From the cell containing the given text, extract its center point as (x, y) coordinate. 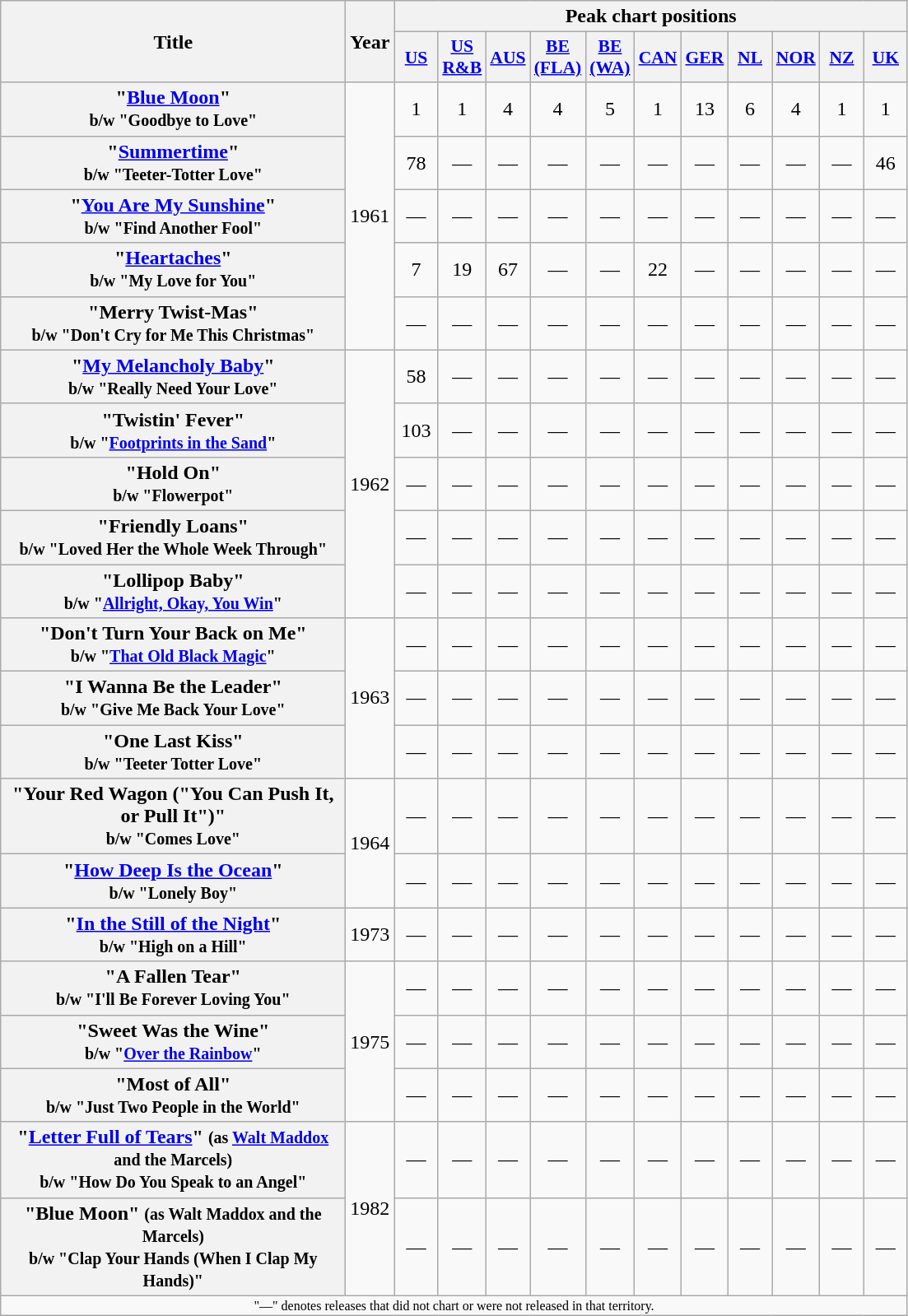
"Hold On"b/w "Flowerpot" (173, 484)
"Blue Moon"b/w "Goodbye to Love" (173, 109)
7 (417, 270)
"Summertime"b/w "Teeter-Totter Love" (173, 163)
US R&B (462, 58)
NL (749, 58)
"I Wanna Be the Leader"b/w "Give Me Back Your Love" (173, 698)
"Sweet Was the Wine"b/w "Over the Rainbow" (173, 1042)
GER (705, 58)
Title (173, 41)
6 (749, 109)
"Blue Moon" (as Walt Maddox and the Marcels)b/w "Clap Your Hands (When I Clap My Hands)" (173, 1246)
67 (507, 270)
1963 (370, 698)
22 (659, 270)
"Lollipop Baby"b/w "Allright, Okay, You Win" (173, 591)
13 (705, 109)
"Friendly Loans"b/w "Loved Her the Whole Week Through" (173, 537)
UK (886, 58)
"—" denotes releases that did not chart or were not released in that territory. (454, 1305)
"You Are My Sunshine"b/w "Find Another Fool" (173, 216)
58 (417, 377)
NOR (796, 58)
"My Melancholy Baby"b/w "Really Need Your Love" (173, 377)
46 (886, 163)
BE (FLA) (558, 58)
1982 (370, 1208)
1975 (370, 1042)
1961 (370, 216)
5 (609, 109)
US (417, 58)
"Heartaches"b/w "My Love for You" (173, 270)
"A Fallen Tear"b/w "I'll Be Forever Loving You" (173, 988)
103 (417, 430)
"Letter Full of Tears" (as Walt Maddox and the Marcels)b/w "How Do You Speak to an Angel" (173, 1160)
Peak chart positions (651, 16)
"One Last Kiss"b/w "Teeter Totter Love" (173, 752)
BE (WA) (609, 58)
"How Deep Is the Ocean"b/w "Lonely Boy" (173, 881)
CAN (659, 58)
"Twistin' Fever"b/w "Footprints in the Sand" (173, 430)
78 (417, 163)
Year (370, 41)
1964 (370, 843)
"Merry Twist-Mas"b/w "Don't Cry for Me This Christmas" (173, 323)
"Don't Turn Your Back on Me"b/w "That Old Black Magic" (173, 645)
"Most of All"b/w "Just Two People in the World" (173, 1095)
"In the Still of the Night"b/w "High on a Hill" (173, 935)
NZ (841, 58)
1973 (370, 935)
1962 (370, 484)
AUS (507, 58)
19 (462, 270)
"Your Red Wagon ("You Can Push It, or Pull It")"b/w "Comes Love" (173, 816)
